Return (x, y) of the center of cell containing provided text 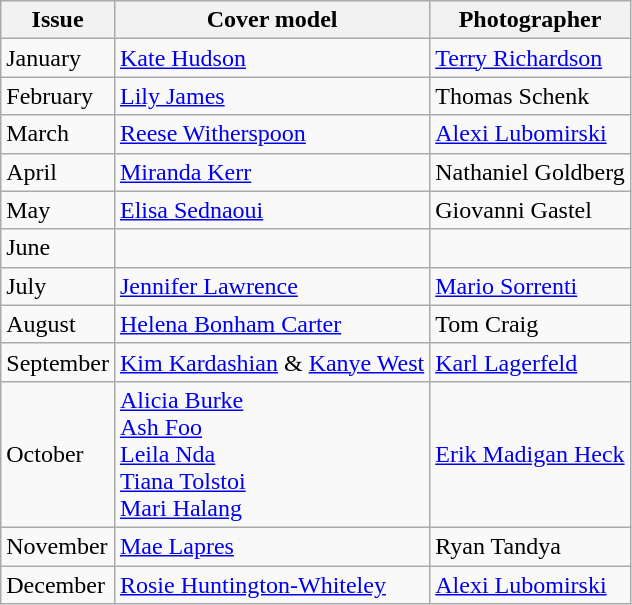
August (58, 324)
Tom Craig (530, 324)
Nathaniel Goldberg (530, 172)
Mae Lapres (272, 546)
Reese Witherspoon (272, 134)
July (58, 286)
Giovanni Gastel (530, 210)
September (58, 362)
Thomas Schenk (530, 96)
April (58, 172)
Lily James (272, 96)
June (58, 248)
Erik Madigan Heck (530, 454)
October (58, 454)
Cover model (272, 20)
Alicia BurkeAsh FooLeila NdaTiana TolstoiMari Halang (272, 454)
February (58, 96)
Terry Richardson (530, 58)
Photographer (530, 20)
Jennifer Lawrence (272, 286)
Mario Sorrenti (530, 286)
March (58, 134)
Elisa Sednaoui (272, 210)
Miranda Kerr (272, 172)
Kate Hudson (272, 58)
Ryan Tandya (530, 546)
Rosie Huntington-Whiteley (272, 585)
January (58, 58)
November (58, 546)
Issue (58, 20)
Kim Kardashian & Kanye West (272, 362)
May (58, 210)
Helena Bonham Carter (272, 324)
Karl Lagerfeld (530, 362)
December (58, 585)
